For the text-containing cell, return its midpoint in (X, Y) coordinate format. 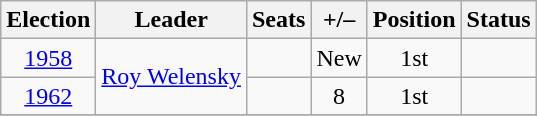
1958 (48, 58)
Status (498, 20)
+/– (339, 20)
1962 (48, 96)
New (339, 58)
Leader (172, 20)
Election (48, 20)
Position (414, 20)
Seats (278, 20)
8 (339, 96)
Roy Welensky (172, 77)
